Return (X, Y) of the center of cell containing provided text 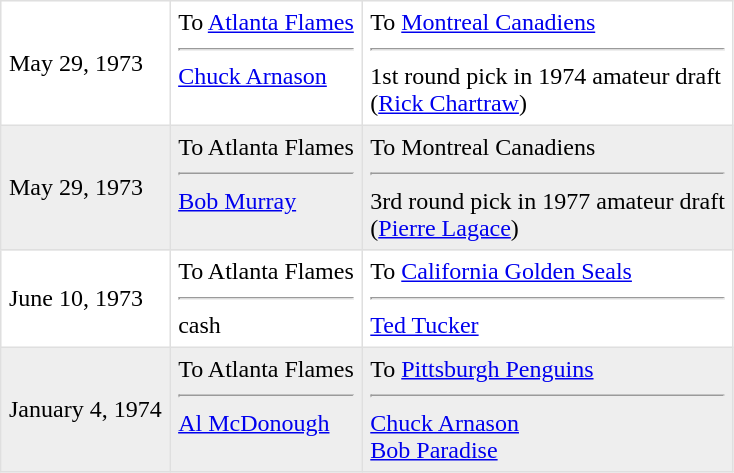
To Montreal Canadiens 3rd round pick in 1977 amateur draft(Pierre Lagace) (548, 187)
June 10, 1973 (86, 299)
To Atlanta Flames Al McDonough (266, 409)
To Atlanta Flames Bob Murray (266, 187)
To Atlanta Flames cash (266, 299)
January 4, 1974 (86, 409)
To Montreal Canadiens 1st round pick in 1974 amateur draft(Rick Chartraw) (548, 63)
To Atlanta Flames Chuck Arnason (266, 63)
To Pittsburgh Penguins Chuck ArnasonBob Paradise (548, 409)
To California Golden Seals Ted Tucker (548, 299)
